Output the (X, Y) coordinate of the center of the cell containing the given text.  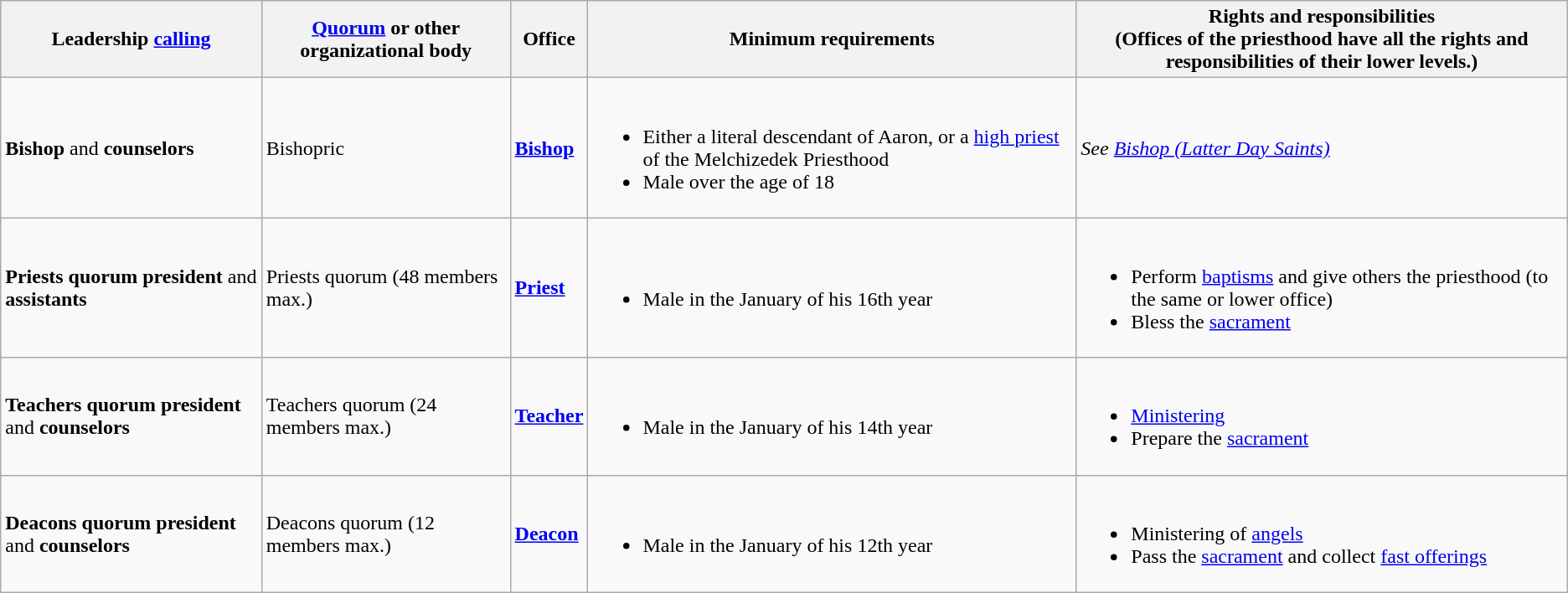
Teacher (549, 416)
MinisteringPrepare the sacrament (1322, 416)
Quorum or other organizational body (385, 39)
Bishop and counselors (131, 147)
Priest (549, 288)
Male in the January of his 12th year (833, 534)
Minimum requirements (833, 39)
Deacon (549, 534)
Deacons quorum (12 members max.) (385, 534)
Office (549, 39)
Priests quorum (48 members max.) (385, 288)
Deacons quorum president and counselors (131, 534)
Bishopric (385, 147)
Teachers quorum president and counselors (131, 416)
Bishop (549, 147)
Teachers quorum (24 members max.) (385, 416)
Rights and responsibilities(Offices of the priesthood have all the rights and responsibilities of their lower levels.) (1322, 39)
Perform baptisms and give others the priesthood (to the same or lower office)Bless the sacrament (1322, 288)
Male in the January of his 16th year (833, 288)
See Bishop (Latter Day Saints) (1322, 147)
Ministering of angelsPass the sacrament and collect fast offerings (1322, 534)
Priests quorum president and assistants (131, 288)
Either a literal descendant of Aaron, or a high priest of the Melchizedek PriesthoodMale over the age of 18 (833, 147)
Male in the January of his 14th year (833, 416)
Leadership calling (131, 39)
